For the text-containing cell, return its midpoint in [X, Y] coordinate format. 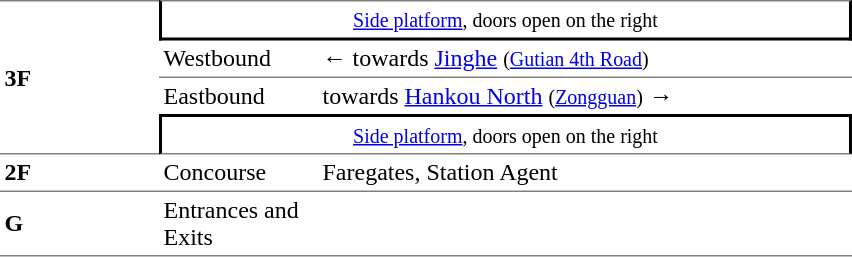
Faregates, Station Agent [585, 173]
Concourse [238, 173]
Eastbound [238, 95]
3F [80, 77]
Entrances and Exits [238, 224]
G [80, 224]
towards Hankou North (Zongguan) → [585, 95]
Westbound [238, 58]
← towards Jinghe (Gutian 4th Road) [585, 58]
2F [80, 173]
